Provide the [x, y] coordinate of the cell's center where the given text is located.  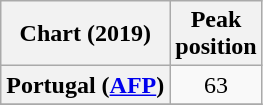
63 [216, 85]
Chart (2019) [86, 34]
Portugal (AFP) [86, 85]
Peakposition [216, 34]
